Pinpoint the cell where the given text exists, returning its [X, Y] midpoint coordinate. 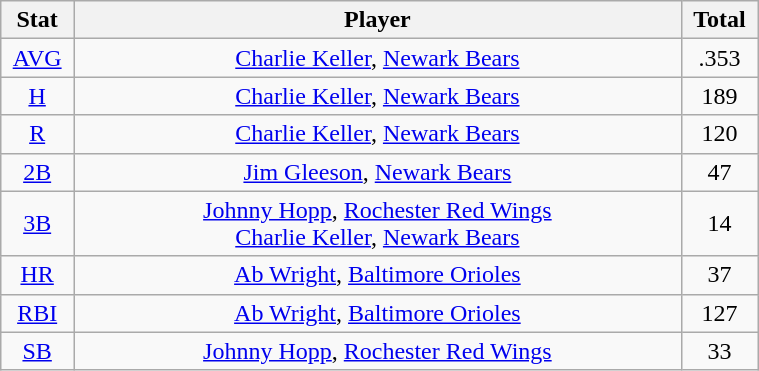
Jim Gleeson, Newark Bears [378, 172]
AVG [38, 58]
Johnny Hopp, Rochester Red Wings Charlie Keller, Newark Bears [378, 224]
33 [719, 351]
2B [38, 172]
47 [719, 172]
Total [719, 20]
Player [378, 20]
HR [38, 275]
RBI [38, 313]
189 [719, 96]
Stat [38, 20]
3B [38, 224]
H [38, 96]
SB [38, 351]
14 [719, 224]
.353 [719, 58]
Johnny Hopp, Rochester Red Wings [378, 351]
120 [719, 134]
R [38, 134]
127 [719, 313]
37 [719, 275]
